Extract the (x, y) coordinate from the center of the cell holding the provided text.  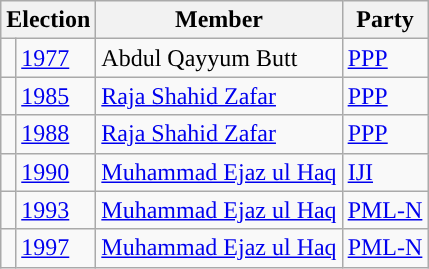
Election (48, 20)
1997 (56, 248)
1985 (56, 96)
1988 (56, 134)
Party (385, 20)
1990 (56, 172)
Member (219, 20)
1977 (56, 58)
Abdul Qayyum Butt (219, 58)
1993 (56, 210)
IJI (385, 172)
